Find where the given text appears and provide that cell's center as (X, Y) coordinate. 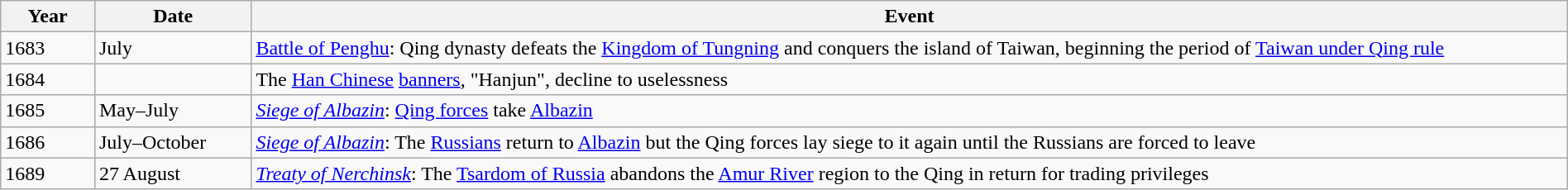
1685 (48, 111)
May–July (172, 111)
1686 (48, 142)
Battle of Penghu: Qing dynasty defeats the Kingdom of Tungning and conquers the island of Taiwan, beginning the period of Taiwan under Qing rule (910, 48)
Siege of Albazin: The Russians return to Albazin but the Qing forces lay siege to it again until the Russians are forced to leave (910, 142)
The Han Chinese banners, "Hanjun", decline to uselessness (910, 79)
Siege of Albazin: Qing forces take Albazin (910, 111)
July–October (172, 142)
July (172, 48)
Treaty of Nerchinsk: The Tsardom of Russia abandons the Amur River region to the Qing in return for trading privileges (910, 173)
Date (172, 17)
27 August (172, 173)
1683 (48, 48)
Event (910, 17)
1689 (48, 173)
1684 (48, 79)
Year (48, 17)
